Search for the cell housing the specified text and yield its (X, Y) center coordinate. 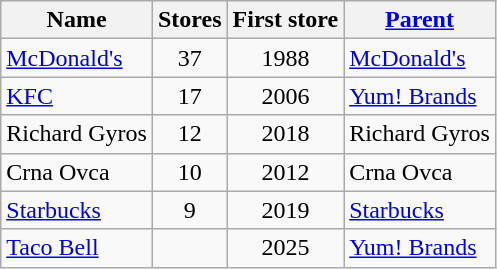
Taco Bell (77, 248)
2012 (286, 172)
2006 (286, 96)
37 (190, 58)
Name (77, 20)
12 (190, 134)
KFC (77, 96)
Stores (190, 20)
10 (190, 172)
9 (190, 210)
2018 (286, 134)
17 (190, 96)
First store (286, 20)
1988 (286, 58)
2025 (286, 248)
Parent (420, 20)
2019 (286, 210)
